Pinpoint the cell where the given text exists, returning its (x, y) midpoint coordinate. 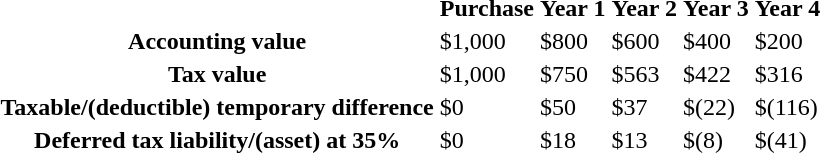
$50 (572, 107)
$0 (486, 107)
$37 (644, 107)
$600 (644, 41)
$800 (572, 41)
$400 (716, 41)
$563 (644, 74)
$422 (716, 74)
$750 (572, 74)
$(22) (716, 107)
